Pinpoint the cell where the given text exists, returning its (x, y) midpoint coordinate. 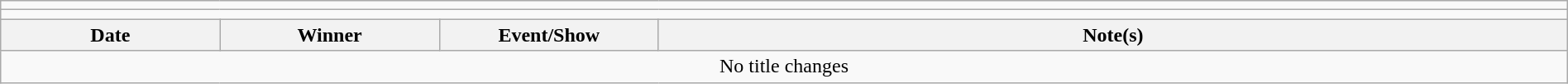
Note(s) (1113, 35)
Date (111, 35)
Winner (329, 35)
Event/Show (549, 35)
No title changes (784, 67)
